From the cell containing the given text, extract its center point as [x, y] coordinate. 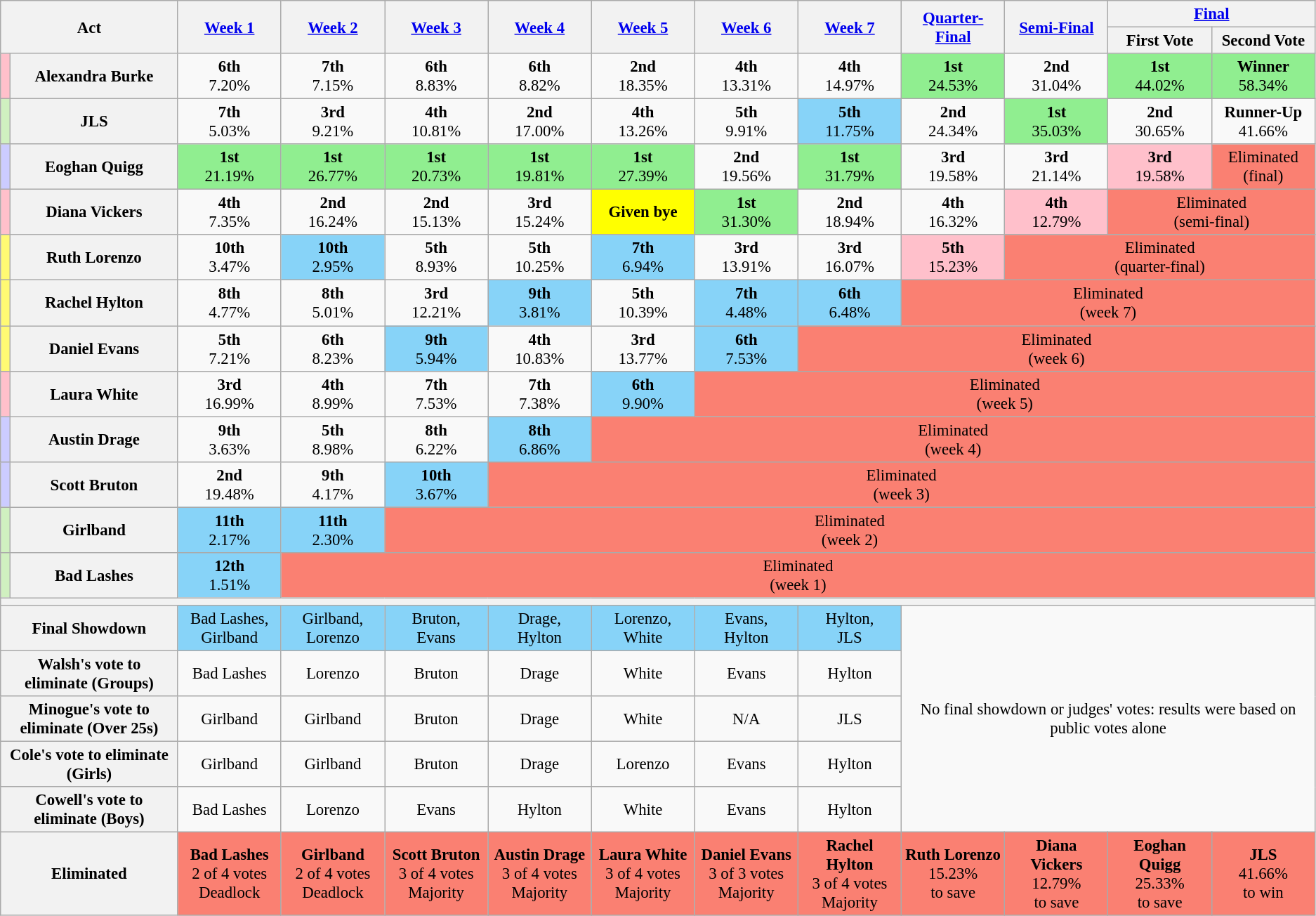
Week 7 [850, 27]
2nd18.94% [850, 212]
1st21.19% [229, 167]
Laura White [94, 393]
Week 2 [333, 27]
Runner-Up41.66% [1263, 122]
Cole's vote to eliminate (Girls) [89, 764]
Week 3 [437, 27]
Second Vote [1263, 41]
4th12.79% [1056, 212]
4th16.32% [954, 212]
Diana Vickers12.79%to save [1056, 874]
3rd15.24% [539, 212]
5th11.75% [850, 122]
Eliminated [89, 874]
Drage,Hylton [539, 628]
3rd16.99% [229, 393]
1st35.03% [1056, 122]
5th10.39% [643, 303]
Eliminated(week 7) [1108, 303]
4th10.81% [437, 122]
Bad Lashes2 of 4 votes Deadlock [229, 874]
4th7.35% [229, 212]
3rd13.91% [746, 257]
10th2.95% [333, 257]
2nd16.24% [333, 212]
2nd30.65% [1160, 122]
1st44.02% [1160, 76]
Scott Bruton [94, 485]
Act [89, 27]
7th4.48% [746, 303]
4th13.31% [746, 76]
Cowell's vote to eliminate (Boys) [89, 809]
Rachel Hylton [94, 303]
6th8.82% [539, 76]
Ruth Lorenzo [94, 257]
3rd13.77% [643, 348]
5th8.98% [333, 440]
7th7.53% [437, 393]
Eoghan Quigg25.33%to save [1160, 874]
Walsh's vote to eliminate (Groups) [89, 673]
Eliminated(week 3) [902, 485]
6th9.90% [643, 393]
Given bye [643, 212]
Winner58.34% [1263, 76]
1st24.53% [954, 76]
Hylton,JLS [850, 628]
6th8.83% [437, 76]
4th10.83% [539, 348]
Lorenzo,White [643, 628]
5th7.21% [229, 348]
4th8.99% [333, 393]
1st31.79% [850, 167]
7th7.38% [539, 393]
Daniel Evans3 of 3 votesMajority [746, 874]
Final Showdown [89, 628]
No final showdown or judges' votes: results were based on public votes alone [1108, 719]
5th10.25% [539, 257]
Girlband2 of 4 votes Deadlock [333, 874]
Week 1 [229, 27]
First Vote [1160, 41]
Eliminated(semi-final) [1211, 212]
2nd15.13% [437, 212]
2nd31.04% [1056, 76]
10th3.47% [229, 257]
8th5.01% [333, 303]
9th 3.81% [539, 303]
7th7.15% [333, 76]
2nd19.56% [746, 167]
6th8.23% [333, 348]
3rd21.14% [1056, 167]
6th7.53% [746, 348]
Semi-Final [1056, 27]
5th15.23% [954, 257]
2nd19.48% [229, 485]
JLS41.66%to win [1263, 874]
Ruth Lorenzo15.23%to save [954, 874]
9th4.17% [333, 485]
Week 6 [746, 27]
Week 5 [643, 27]
11th2.17% [229, 530]
Eliminated(quarter-final) [1160, 257]
1st31.30% [746, 212]
Laura White3 of 4 votesMajority [643, 874]
Rachel Hylton3 of 4 votesMajority [850, 874]
7th5.03% [229, 122]
Alexandra Burke [94, 76]
5th8.93% [437, 257]
Eliminated(week 6) [1056, 348]
4th14.97% [850, 76]
Quarter-Final [954, 27]
9th3.63% [229, 440]
Bruton,Evans [437, 628]
Girlband,Lorenzo [333, 628]
Eoghan Quigg [94, 167]
10th3.67% [437, 485]
Austin Drage3 of 4 votes Majority [539, 874]
3rd 9.21% [333, 122]
Daniel Evans [94, 348]
1st20.73% [437, 167]
Eliminated(week 4) [954, 440]
2nd18.35% [643, 76]
4th13.26% [643, 122]
3rd16.07% [850, 257]
6th7.20% [229, 76]
Eliminated(week 5) [1004, 393]
Diana Vickers [94, 212]
6th6.48% [850, 303]
Final [1211, 14]
Eliminated(week 1) [798, 576]
9th5.94% [437, 348]
1st19.81% [539, 167]
Evans,Hylton [746, 628]
Week 4 [539, 27]
8th6.22% [437, 440]
2nd 17.00% [539, 122]
7th 6.94% [643, 257]
8th4.77% [229, 303]
8th6.86% [539, 440]
5th9.91% [746, 122]
Eliminated(final) [1263, 167]
Bad Lashes,Girlband [229, 628]
1st26.77% [333, 167]
11th2.30% [333, 530]
2nd24.34% [954, 122]
12th 1.51% [229, 576]
Minogue's vote to eliminate (Over 25s) [89, 719]
3rd12.21% [437, 303]
N/A [746, 719]
Austin Drage [94, 440]
Eliminated(week 2) [850, 530]
Scott Bruton3 of 4 votes Majority [437, 874]
1st27.39% [643, 167]
